Scan for the cell matching the given text and deliver its (x, y) coordinate at center. 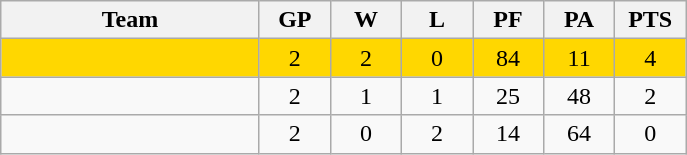
48 (580, 96)
L (436, 20)
Team (130, 20)
84 (508, 58)
11 (580, 58)
PTS (650, 20)
4 (650, 58)
W (366, 20)
64 (580, 134)
PF (508, 20)
14 (508, 134)
25 (508, 96)
GP (294, 20)
PA (580, 20)
